Capture the cell that displays the provided text and extract its (x, y) central coordinate. 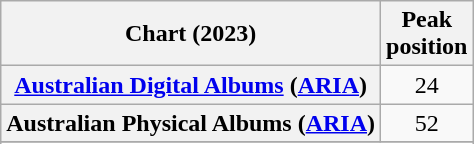
24 (427, 85)
Chart (2023) (191, 34)
Peakposition (427, 34)
52 (427, 123)
Australian Physical Albums (ARIA) (191, 123)
Australian Digital Albums (ARIA) (191, 85)
